Provide the (X, Y) coordinate of the cell's center where the given text is located.  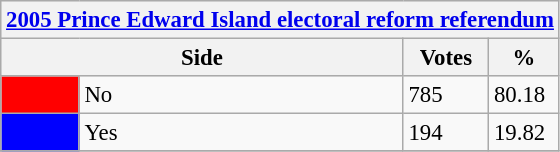
2005 Prince Edward Island electoral reform referendum (280, 20)
Side (202, 58)
80.18 (524, 95)
No (241, 95)
% (524, 58)
785 (446, 95)
19.82 (524, 133)
194 (446, 133)
Yes (241, 133)
Votes (446, 58)
